Determine the (X, Y) coordinate at the center of the cell enclosing the given text.  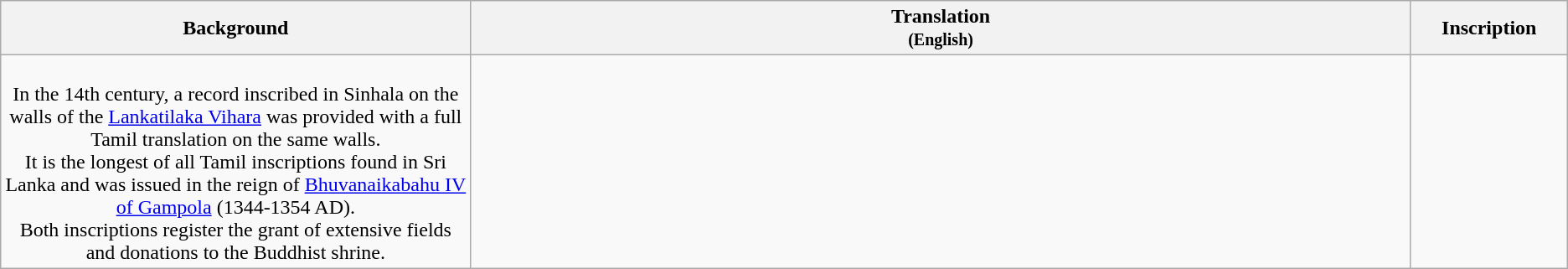
Translation(English) (941, 28)
Inscription (1489, 28)
Background (236, 28)
